Return (x, y) of the center of cell containing provided text 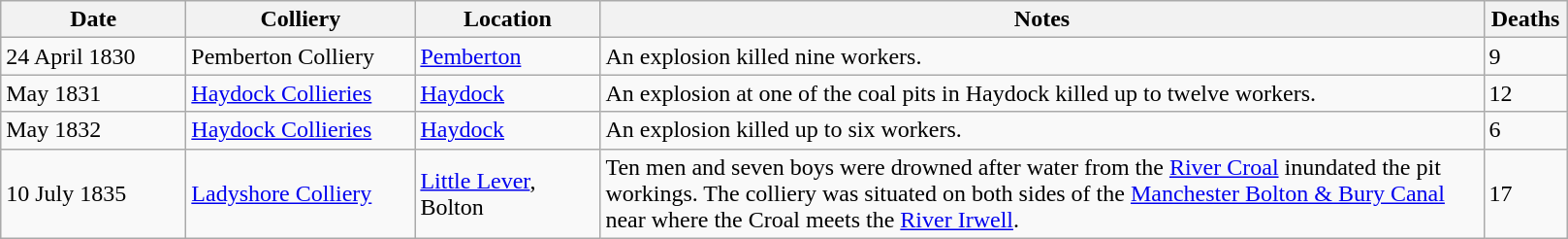
12 (1525, 93)
Deaths (1525, 19)
Pemberton (508, 56)
10 July 1835 (93, 193)
Location (508, 19)
6 (1525, 130)
Pemberton Colliery (301, 56)
Little Lever, Bolton (508, 193)
May 1831 (93, 93)
Notes (1041, 19)
17 (1525, 193)
24 April 1830 (93, 56)
Colliery (301, 19)
An explosion at one of the coal pits in Haydock killed up to twelve workers. (1041, 93)
May 1832 (93, 130)
Ladyshore Colliery (301, 193)
9 (1525, 56)
Date (93, 19)
An explosion killed up to six workers. (1041, 130)
An explosion killed nine workers. (1041, 56)
